Search for the cell housing the specified text and yield its [X, Y] center coordinate. 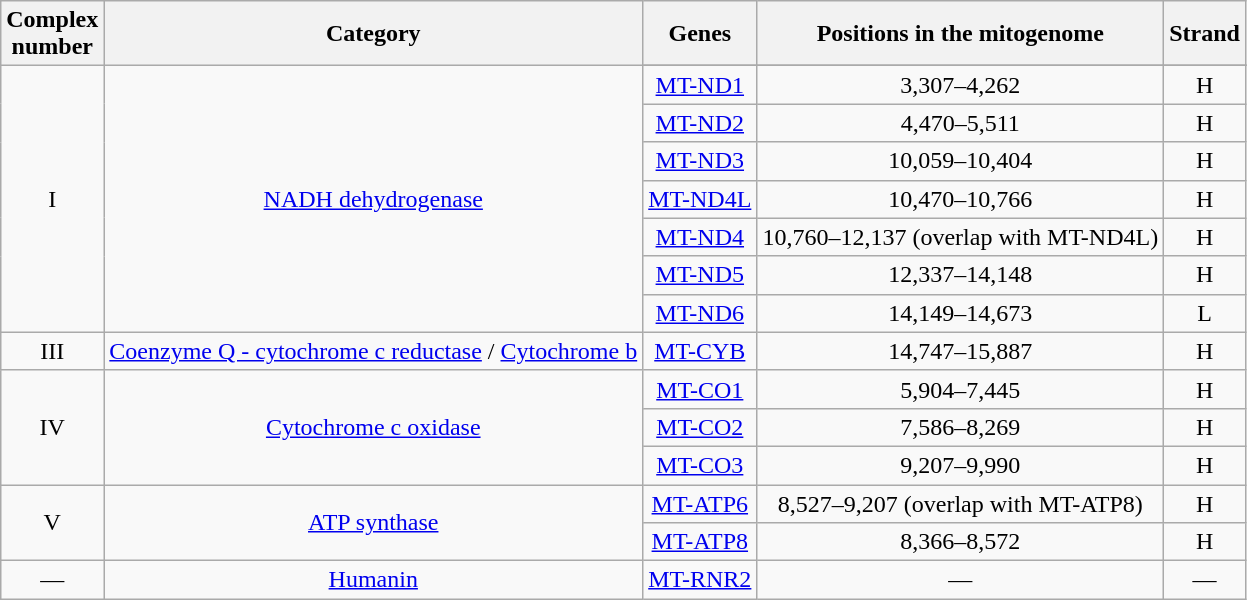
Positions in the mitogenome [960, 34]
Strand [1205, 34]
MT-CO2 [700, 427]
MT-CO1 [700, 389]
MT-CYB [700, 351]
MT-RNR2 [700, 580]
MT-ND2 [700, 123]
8,527–9,207 (overlap with MT-ATP8) [960, 503]
Complexnumber [52, 34]
MT-ND1 [700, 85]
MT-CO3 [700, 465]
MT-ATP8 [700, 542]
I [52, 199]
14,149–14,673 [960, 313]
III [52, 351]
3,307–4,262 [960, 85]
5,904–7,445 [960, 389]
MT-ND4L [700, 199]
MT-ND4 [700, 237]
10,760–12,137 (overlap with MT-ND4L) [960, 237]
10,059–10,404 [960, 161]
9,207–9,990 [960, 465]
8,366–8,572 [960, 542]
Coenzyme Q - cytochrome c reductase / Cytochrome b [374, 351]
Genes [700, 34]
V [52, 522]
Category [374, 34]
NADH dehydrogenase [374, 199]
IV [52, 427]
MT-ND3 [700, 161]
MT-ND6 [700, 313]
ATP synthase [374, 522]
MT-ATP6 [700, 503]
14,747–15,887 [960, 351]
L [1205, 313]
Humanin [374, 580]
4,470–5,511 [960, 123]
10,470–10,766 [960, 199]
12,337–14,148 [960, 275]
Cytochrome c oxidase [374, 427]
7,586–8,269 [960, 427]
MT-ND5 [700, 275]
